Scan for the cell matching the given text and deliver its [x, y] coordinate at center. 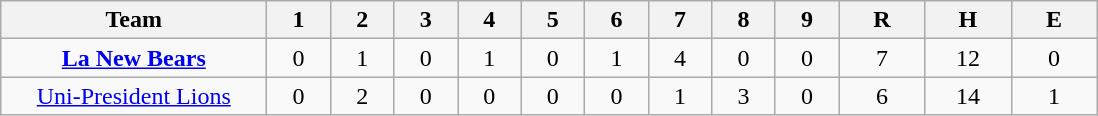
E [1054, 20]
La New Bears [134, 58]
14 [968, 96]
5 [553, 20]
H [968, 20]
8 [744, 20]
Team [134, 20]
R [882, 20]
Uni-President Lions [134, 96]
9 [807, 20]
12 [968, 58]
